Identify which cell holds the provided text, then report its [x, y] central coordinate. 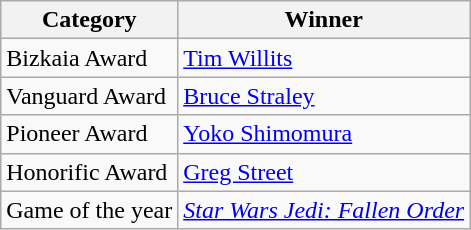
Yoko Shimomura [324, 134]
Winner [324, 20]
Tim Willits [324, 58]
Honorific Award [90, 172]
Category [90, 20]
Pioneer Award [90, 134]
Game of the year [90, 210]
Vanguard Award [90, 96]
Greg Street [324, 172]
Star Wars Jedi: Fallen Order [324, 210]
Bizkaia Award [90, 58]
Bruce Straley [324, 96]
